Capture the cell that displays the provided text and extract its [X, Y] central coordinate. 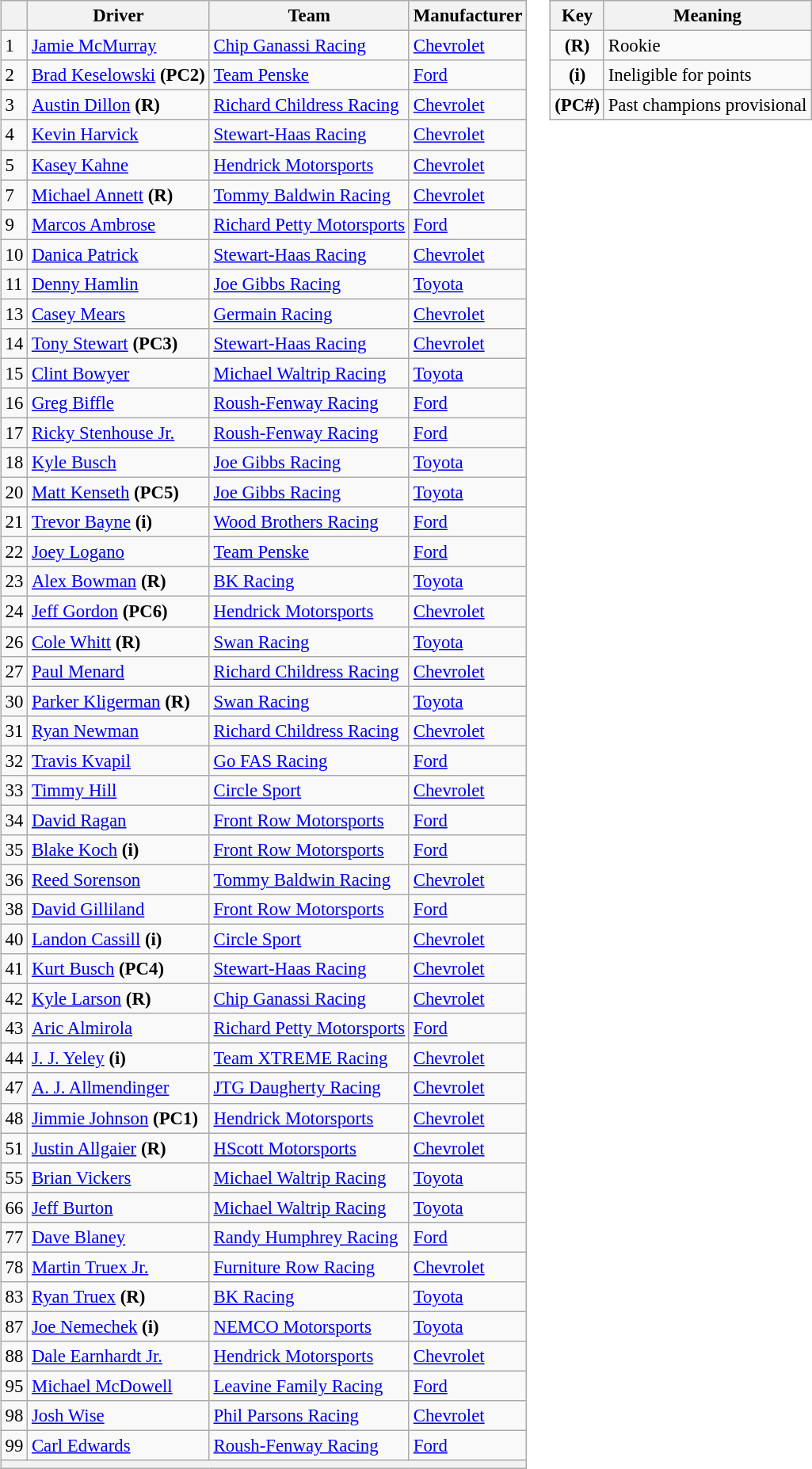
Carl Edwards [119, 1446]
Team [309, 16]
18 [14, 463]
27 [14, 671]
Reed Sorenson [119, 879]
Kyle Busch [119, 463]
40 [14, 939]
Dale Earnhardt Jr. [119, 1356]
14 [14, 344]
17 [14, 433]
15 [14, 373]
Brad Keselowski (PC2) [119, 75]
43 [14, 1028]
22 [14, 552]
Dave Blaney [119, 1237]
13 [14, 314]
41 [14, 969]
Casey Mears [119, 314]
33 [14, 790]
Martin Truex Jr. [119, 1267]
Meaning [707, 16]
(PC#) [578, 105]
Denny Hamlin [119, 284]
87 [14, 1326]
Ryan Newman [119, 731]
Marcos Ambrose [119, 224]
98 [14, 1416]
Trevor Bayne (i) [119, 522]
Ineligible for points [707, 75]
Wood Brothers Racing [309, 522]
Alex Bowman (R) [119, 582]
Kurt Busch (PC4) [119, 969]
Leavine Family Racing [309, 1386]
Parker Kligerman (R) [119, 701]
26 [14, 641]
Ryan Truex (R) [119, 1297]
J. J. Yeley (i) [119, 1059]
36 [14, 879]
Kyle Larson (R) [119, 999]
23 [14, 582]
30 [14, 701]
10 [14, 254]
Brian Vickers [119, 1177]
Randy Humphrey Racing [309, 1237]
Team XTREME Racing [309, 1059]
42 [14, 999]
Danica Patrick [119, 254]
99 [14, 1446]
77 [14, 1237]
Jeff Gordon (PC6) [119, 612]
HScott Motorsports [309, 1148]
David Ragan [119, 820]
Justin Allgaier (R) [119, 1148]
31 [14, 731]
35 [14, 850]
Michael McDowell [119, 1386]
David Gilliland [119, 910]
Matt Kenseth (PC5) [119, 493]
NEMCO Motorsports [309, 1326]
Kasey Kahne [119, 165]
Travis Kvapil [119, 761]
1 [14, 46]
66 [14, 1208]
4 [14, 135]
Josh Wise [119, 1416]
44 [14, 1059]
24 [14, 612]
Aric Almirola [119, 1028]
Ricky Stenhouse Jr. [119, 433]
7 [14, 195]
Jamie McMurray [119, 46]
48 [14, 1118]
78 [14, 1267]
11 [14, 284]
Rookie [707, 46]
16 [14, 403]
38 [14, 910]
Joe Nemechek (i) [119, 1326]
Furniture Row Racing [309, 1267]
2 [14, 75]
A. J. Allmendinger [119, 1088]
32 [14, 761]
Kevin Harvick [119, 135]
Joey Logano [119, 552]
(i) [578, 75]
Blake Koch (i) [119, 850]
9 [14, 224]
Manufacturer [467, 16]
55 [14, 1177]
Paul Menard [119, 671]
95 [14, 1386]
3 [14, 105]
47 [14, 1088]
Jimmie Johnson (PC1) [119, 1118]
Phil Parsons Racing [309, 1416]
JTG Daugherty Racing [309, 1088]
51 [14, 1148]
21 [14, 522]
88 [14, 1356]
20 [14, 493]
Germain Racing [309, 314]
Go FAS Racing [309, 761]
Key [578, 16]
34 [14, 820]
Michael Annett (R) [119, 195]
Past champions provisional [707, 105]
Tony Stewart (PC3) [119, 344]
Timmy Hill [119, 790]
(R) [578, 46]
83 [14, 1297]
Driver [119, 16]
Clint Bowyer [119, 373]
Jeff Burton [119, 1208]
Landon Cassill (i) [119, 939]
Austin Dillon (R) [119, 105]
Greg Biffle [119, 403]
5 [14, 165]
Cole Whitt (R) [119, 641]
